Determine the (x, y) coordinate at the center of the cell enclosing the given text.  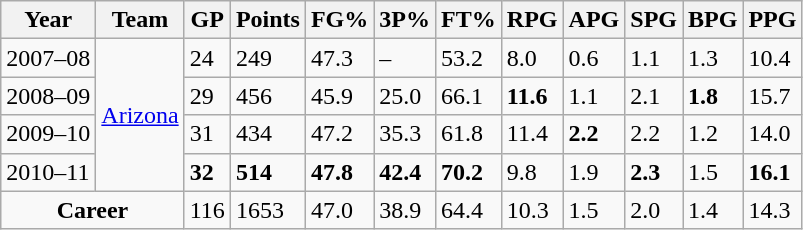
35.3 (405, 134)
8.0 (532, 58)
38.9 (405, 210)
1.2 (712, 134)
31 (207, 134)
15.7 (772, 96)
2008–09 (48, 96)
456 (268, 96)
BPG (712, 20)
14.0 (772, 134)
47.8 (339, 172)
434 (268, 134)
32 (207, 172)
2.3 (654, 172)
10.3 (532, 210)
25.0 (405, 96)
16.1 (772, 172)
Team (140, 20)
1.3 (712, 58)
2.0 (654, 210)
SPG (654, 20)
14.3 (772, 210)
GP (207, 20)
116 (207, 210)
70.2 (469, 172)
1.8 (712, 96)
514 (268, 172)
2.1 (654, 96)
47.2 (339, 134)
0.6 (594, 58)
Career (92, 210)
– (405, 58)
66.1 (469, 96)
249 (268, 58)
2010–11 (48, 172)
45.9 (339, 96)
FT% (469, 20)
Year (48, 20)
53.2 (469, 58)
1.9 (594, 172)
47.3 (339, 58)
42.4 (405, 172)
1653 (268, 210)
Points (268, 20)
47.0 (339, 210)
1.4 (712, 210)
61.8 (469, 134)
11.6 (532, 96)
APG (594, 20)
Arizona (140, 115)
PPG (772, 20)
2007–08 (48, 58)
RPG (532, 20)
24 (207, 58)
FG% (339, 20)
2009–10 (48, 134)
9.8 (532, 172)
29 (207, 96)
64.4 (469, 210)
10.4 (772, 58)
3P% (405, 20)
11.4 (532, 134)
